Identify which cell holds the provided text, then report its (x, y) central coordinate. 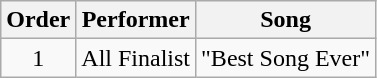
Order (38, 20)
Performer (136, 20)
1 (38, 58)
"Best Song Ever" (286, 58)
All Finalist (136, 58)
Song (286, 20)
